Capture the cell that displays the provided text and extract its [x, y] central coordinate. 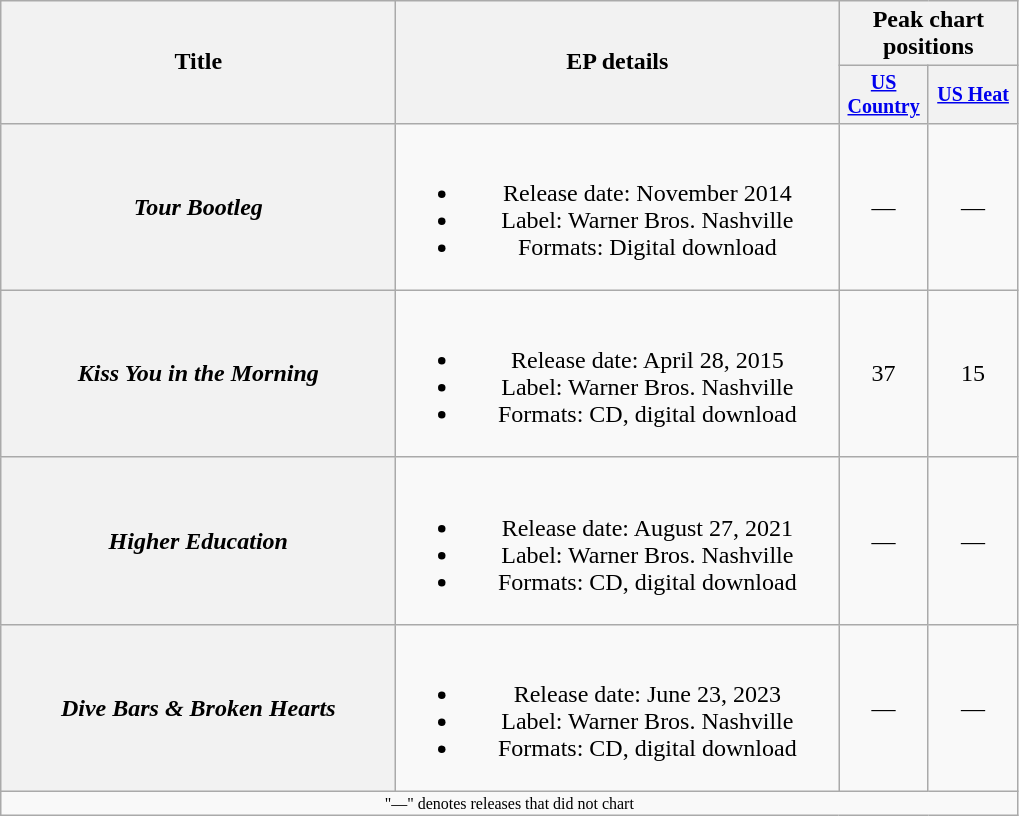
Release date: April 28, 2015Label: Warner Bros. NashvilleFormats: CD, digital download [618, 374]
Release date: August 27, 2021Label: Warner Bros. NashvilleFormats: CD, digital download [618, 540]
Peak chartpositions [928, 34]
US Heat [972, 94]
Release date: June 23, 2023Label: Warner Bros. NashvilleFormats: CD, digital download [618, 708]
Dive Bars & Broken Hearts [198, 708]
Kiss You in the Morning [198, 374]
Higher Education [198, 540]
US Country [884, 94]
EP details [618, 62]
37 [884, 374]
Release date: November 2014Label: Warner Bros. NashvilleFormats: Digital download [618, 206]
Tour Bootleg [198, 206]
Title [198, 62]
"—" denotes releases that did not chart [510, 804]
15 [972, 374]
